Determine the (x, y) coordinate at the center of the cell enclosing the given text.  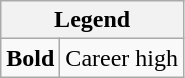
Bold (30, 58)
Legend (92, 20)
Career high (122, 58)
